For the text-containing cell, return its midpoint in [x, y] coordinate format. 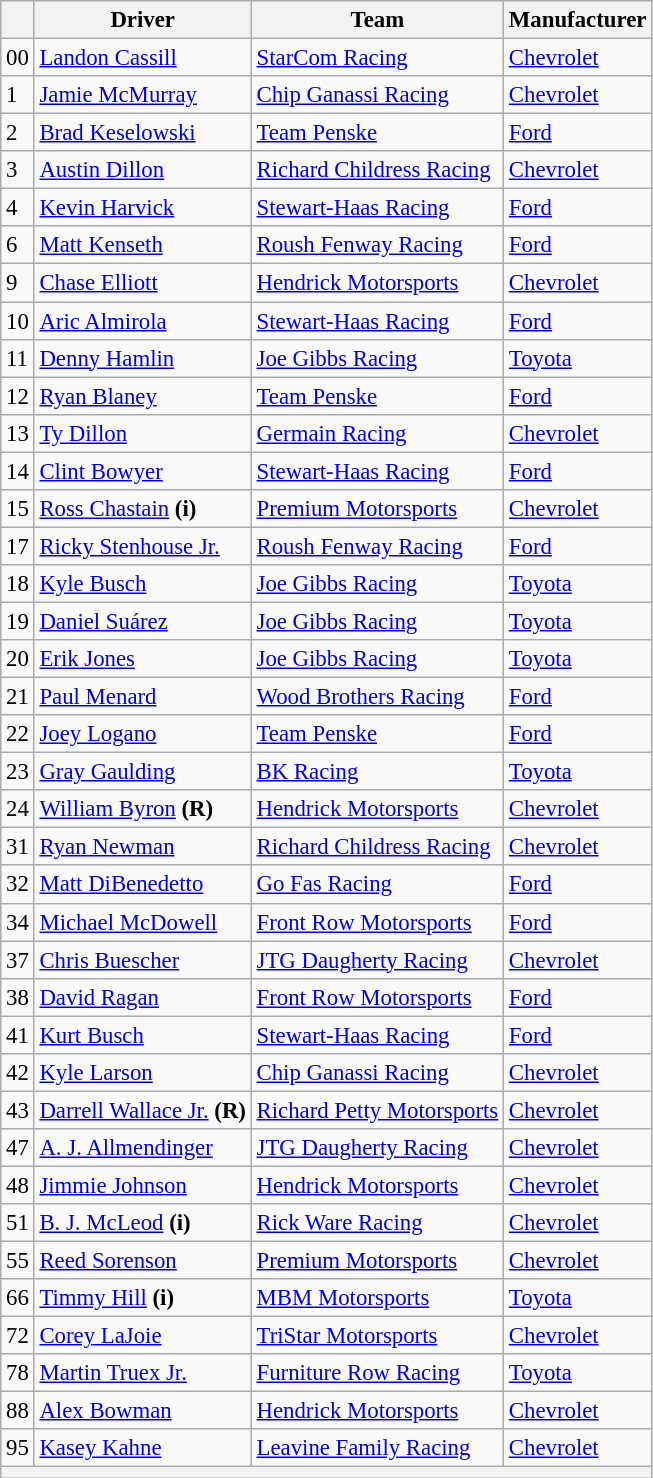
Ryan Newman [142, 847]
66 [18, 1298]
6 [18, 245]
Ricky Stenhouse Jr. [142, 546]
Matt DiBenedetto [142, 885]
David Ragan [142, 997]
38 [18, 997]
00 [18, 58]
22 [18, 734]
Jamie McMurray [142, 95]
Matt Kenseth [142, 245]
10 [18, 321]
88 [18, 1411]
4 [18, 208]
95 [18, 1449]
Paul Menard [142, 697]
MBM Motorsports [377, 1298]
13 [18, 433]
Leavine Family Racing [377, 1449]
Jimmie Johnson [142, 1185]
Alex Bowman [142, 1411]
Manufacturer [578, 20]
21 [18, 697]
3 [18, 170]
B. J. McLeod (i) [142, 1223]
32 [18, 885]
72 [18, 1336]
TriStar Motorsports [377, 1336]
Kyle Larson [142, 1073]
Brad Keselowski [142, 133]
Darrell Wallace Jr. (R) [142, 1110]
23 [18, 772]
Michael McDowell [142, 922]
Ross Chastain (i) [142, 509]
Driver [142, 20]
StarCom Racing [377, 58]
Corey LaJoie [142, 1336]
Chris Buescher [142, 960]
2 [18, 133]
18 [18, 584]
Timmy Hill (i) [142, 1298]
Kasey Kahne [142, 1449]
20 [18, 659]
Rick Ware Racing [377, 1223]
Erik Jones [142, 659]
Kyle Busch [142, 584]
43 [18, 1110]
Germain Racing [377, 433]
19 [18, 621]
Team [377, 20]
37 [18, 960]
78 [18, 1373]
1 [18, 95]
Clint Bowyer [142, 471]
31 [18, 847]
Kevin Harvick [142, 208]
55 [18, 1261]
41 [18, 1035]
9 [18, 283]
Ryan Blaney [142, 396]
14 [18, 471]
47 [18, 1148]
BK Racing [377, 772]
Joey Logano [142, 734]
Richard Petty Motorsports [377, 1110]
Austin Dillon [142, 170]
12 [18, 396]
Gray Gaulding [142, 772]
48 [18, 1185]
Martin Truex Jr. [142, 1373]
17 [18, 546]
Go Fas Racing [377, 885]
42 [18, 1073]
Kurt Busch [142, 1035]
Wood Brothers Racing [377, 697]
Landon Cassill [142, 58]
24 [18, 809]
William Byron (R) [142, 809]
11 [18, 358]
51 [18, 1223]
Reed Sorenson [142, 1261]
Chase Elliott [142, 283]
A. J. Allmendinger [142, 1148]
15 [18, 509]
Daniel Suárez [142, 621]
Furniture Row Racing [377, 1373]
Ty Dillon [142, 433]
Denny Hamlin [142, 358]
34 [18, 922]
Aric Almirola [142, 321]
